From the cell containing the given text, extract its center point as (x, y) coordinate. 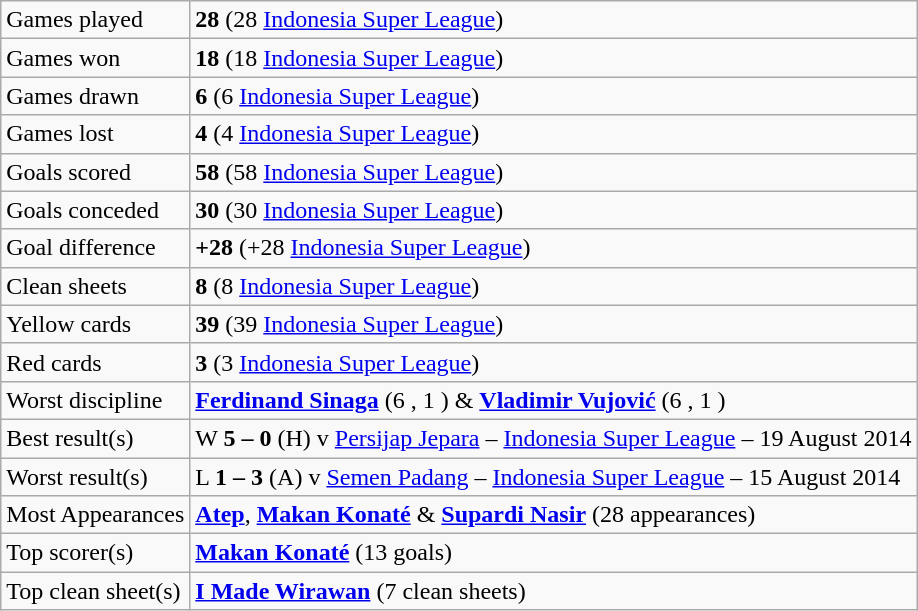
W 5 – 0 (H) v Persijap Jepara – Indonesia Super League – 19 August 2014 (554, 438)
6 (6 Indonesia Super League) (554, 96)
Atep, Makan Konaté & Supardi Nasir (28 appearances) (554, 515)
18 (18 Indonesia Super League) (554, 58)
Top scorer(s) (96, 553)
Goals scored (96, 172)
4 (4 Indonesia Super League) (554, 134)
58 (58 Indonesia Super League) (554, 172)
Worst discipline (96, 400)
3 (3 Indonesia Super League) (554, 362)
Games lost (96, 134)
Games played (96, 20)
Ferdinand Sinaga (6 , 1 ) & Vladimir Vujović (6 , 1 ) (554, 400)
Games won (96, 58)
39 (39 Indonesia Super League) (554, 324)
30 (30 Indonesia Super League) (554, 210)
Goal difference (96, 248)
28 (28 Indonesia Super League) (554, 20)
L 1 – 3 (A) v Semen Padang – Indonesia Super League – 15 August 2014 (554, 477)
Best result(s) (96, 438)
Yellow cards (96, 324)
I Made Wirawan (7 clean sheets) (554, 591)
Red cards (96, 362)
Makan Konaté (13 goals) (554, 553)
Top clean sheet(s) (96, 591)
Games drawn (96, 96)
Most Appearances (96, 515)
Clean sheets (96, 286)
8 (8 Indonesia Super League) (554, 286)
Worst result(s) (96, 477)
+28 (+28 Indonesia Super League) (554, 248)
Goals conceded (96, 210)
